Locate the cell with the specified text and output its [x, y] center coordinate. 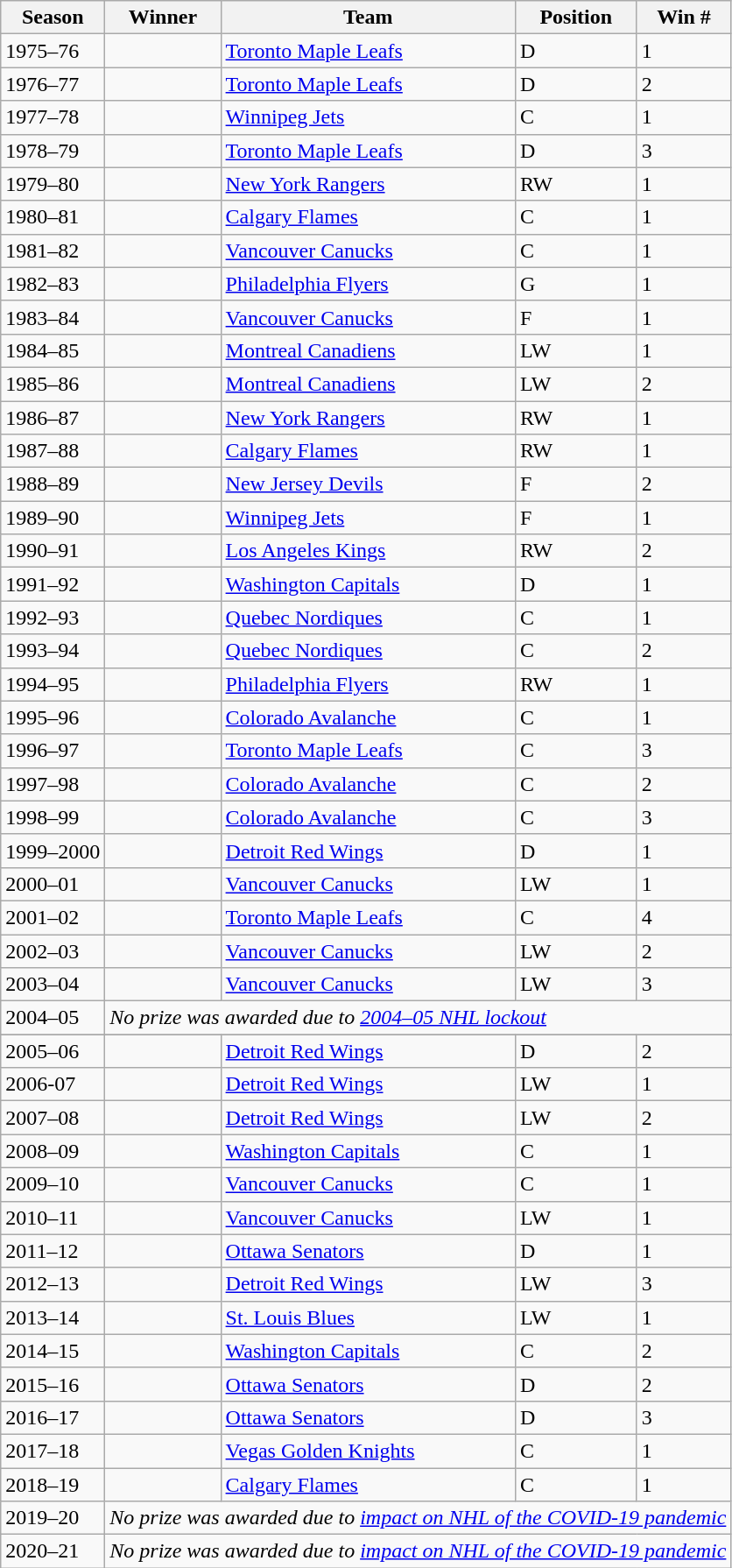
1996–97 [53, 751]
Team [368, 18]
New Jersey Devils [368, 484]
G [576, 284]
2015–16 [53, 1384]
1991–92 [53, 584]
2013–14 [53, 1317]
Winner [163, 18]
2000–01 [53, 884]
1999–2000 [53, 851]
St. Louis Blues [368, 1317]
1995–96 [53, 717]
1990–91 [53, 551]
2018–19 [53, 1485]
Season [53, 18]
4 [684, 917]
2016–17 [53, 1417]
2012–13 [53, 1284]
2001–02 [53, 917]
2017–18 [53, 1451]
2003–04 [53, 985]
1986–87 [53, 418]
1988–89 [53, 484]
1992–93 [53, 618]
1989–90 [53, 518]
Los Angeles Kings [368, 551]
2011–12 [53, 1251]
1978–79 [53, 151]
2002–03 [53, 950]
2020–21 [53, 1551]
1975–76 [53, 51]
1994–95 [53, 684]
Position [576, 18]
1980–81 [53, 217]
1982–83 [53, 284]
Win # [684, 18]
2004–05 [53, 1018]
2010–11 [53, 1218]
2007–08 [53, 1118]
1984–85 [53, 350]
2009–10 [53, 1184]
1983–84 [53, 317]
2014–15 [53, 1351]
2005–06 [53, 1051]
1987–88 [53, 451]
1997–98 [53, 784]
1976–77 [53, 84]
2008–09 [53, 1151]
1981–82 [53, 251]
2006-07 [53, 1084]
No prize was awarded due to 2004–05 NHL lockout [419, 1018]
1993–94 [53, 651]
1977–78 [53, 117]
1998–99 [53, 817]
Vegas Golden Knights [368, 1451]
1979–80 [53, 184]
2019–20 [53, 1518]
1985–86 [53, 384]
